Capture the cell that displays the provided text and extract its [x, y] central coordinate. 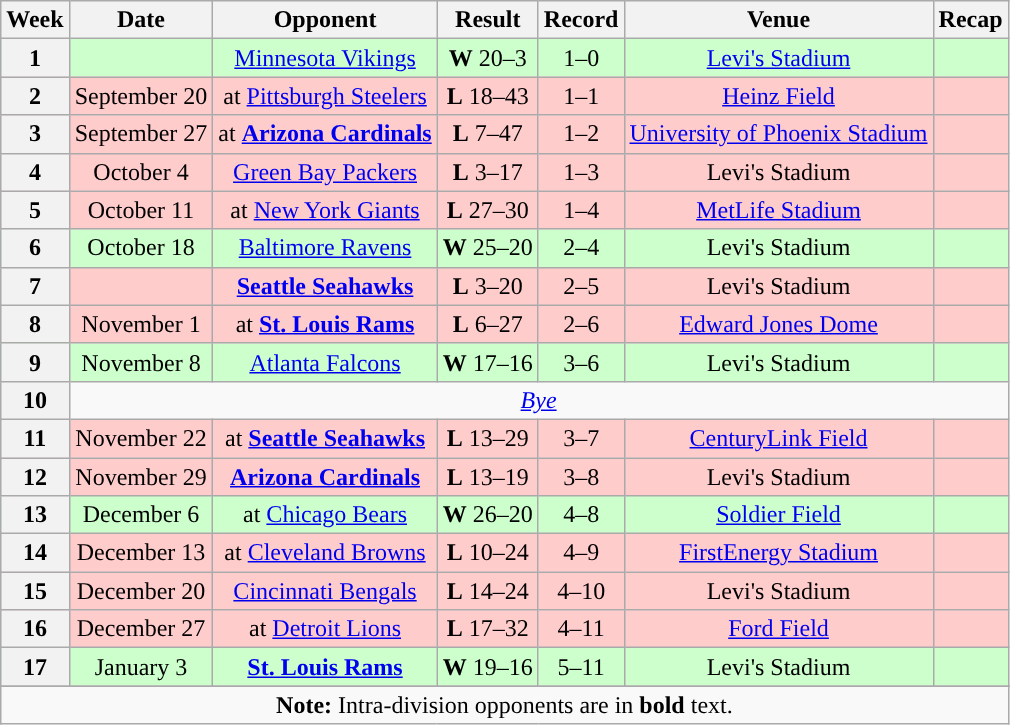
Bye [538, 400]
16 [35, 629]
L 6–27 [488, 324]
January 3 [141, 667]
at Chicago Bears [325, 515]
4–9 [581, 553]
L 13–19 [488, 477]
December 20 [141, 591]
1–0 [581, 58]
L 3–17 [488, 172]
8 [35, 324]
W 26–20 [488, 515]
L 3–20 [488, 286]
3–8 [581, 477]
at Pittsburgh Steelers [325, 96]
November 29 [141, 477]
L 10–24 [488, 553]
17 [35, 667]
Date [141, 20]
Week [35, 20]
Opponent [325, 20]
September 27 [141, 134]
December 13 [141, 553]
Result [488, 20]
2–6 [581, 324]
at Cleveland Browns [325, 553]
5 [35, 210]
Note: Intra-division opponents are in bold text. [504, 705]
Atlanta Falcons [325, 362]
Baltimore Ravens [325, 248]
December 27 [141, 629]
W 20–3 [488, 58]
FirstEnergy Stadium [778, 553]
W 17–16 [488, 362]
W 25–20 [488, 248]
2–4 [581, 248]
October 11 [141, 210]
9 [35, 362]
October 18 [141, 248]
CenturyLink Field [778, 438]
at St. Louis Rams [325, 324]
Seattle Seahawks [325, 286]
4–11 [581, 629]
4–10 [581, 591]
W 19–16 [488, 667]
at Arizona Cardinals [325, 134]
Arizona Cardinals [325, 477]
L 7–47 [488, 134]
Record [581, 20]
2 [35, 96]
Edward Jones Dome [778, 324]
St. Louis Rams [325, 667]
14 [35, 553]
Ford Field [778, 629]
10 [35, 400]
at Detroit Lions [325, 629]
1–2 [581, 134]
November 1 [141, 324]
December 6 [141, 515]
at New York Giants [325, 210]
3–6 [581, 362]
Venue [778, 20]
MetLife Stadium [778, 210]
September 20 [141, 96]
University of Phoenix Stadium [778, 134]
Heinz Field [778, 96]
L 27–30 [488, 210]
at Seattle Seahawks [325, 438]
October 4 [141, 172]
5–11 [581, 667]
Green Bay Packers [325, 172]
November 8 [141, 362]
Minnesota Vikings [325, 58]
15 [35, 591]
4 [35, 172]
2–5 [581, 286]
6 [35, 248]
1–3 [581, 172]
Recap [970, 20]
3 [35, 134]
12 [35, 477]
11 [35, 438]
L 13–29 [488, 438]
1–4 [581, 210]
3–7 [581, 438]
13 [35, 515]
L 14–24 [488, 591]
Cincinnati Bengals [325, 591]
4–8 [581, 515]
1 [35, 58]
Soldier Field [778, 515]
7 [35, 286]
L 18–43 [488, 96]
November 22 [141, 438]
1–1 [581, 96]
L 17–32 [488, 629]
